Detect which cell encompasses the target text, then output its (X, Y) center coordinate. 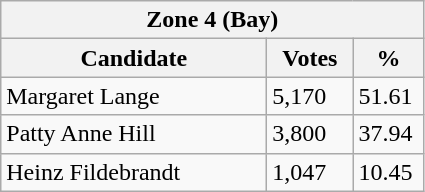
Zone 4 (Bay) (212, 20)
Heinz Fildebrandt (134, 172)
Margaret Lange (134, 96)
3,800 (310, 134)
51.61 (388, 96)
Votes (310, 58)
% (388, 58)
5,170 (310, 96)
1,047 (310, 172)
Patty Anne Hill (134, 134)
10.45 (388, 172)
Candidate (134, 58)
37.94 (388, 134)
